From the cell containing the given text, extract its center point as [x, y] coordinate. 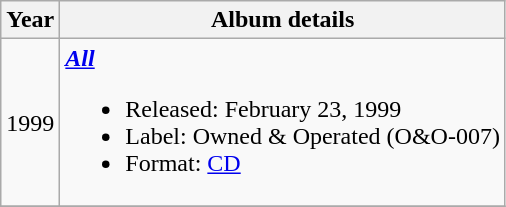
AllReleased: February 23, 1999Label: Owned & Operated (O&O-007)Format: CD [283, 122]
Year [30, 20]
1999 [30, 122]
Album details [283, 20]
